Return [x, y] of the center of cell containing provided text 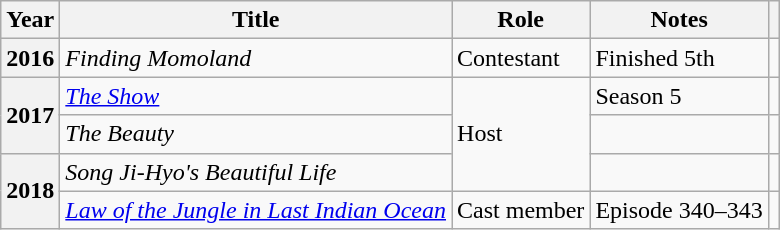
Finding Momoland [256, 58]
2018 [30, 191]
The Beauty [256, 134]
Episode 340–343 [679, 210]
Law of the Jungle in Last Indian Ocean [256, 210]
Cast member [521, 210]
Year [30, 20]
Season 5 [679, 96]
Host [521, 134]
2016 [30, 58]
Contestant [521, 58]
Notes [679, 20]
Finished 5th [679, 58]
Title [256, 20]
Song Ji-Hyo's Beautiful Life [256, 172]
2017 [30, 115]
The Show [256, 96]
Role [521, 20]
